Determine the [X, Y] coordinate at the center of the cell enclosing the given text.  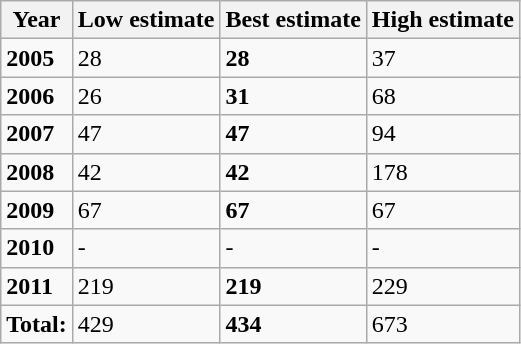
2008 [37, 172]
2010 [37, 248]
2005 [37, 58]
2009 [37, 210]
434 [293, 324]
26 [146, 96]
Total: [37, 324]
2011 [37, 286]
Year [37, 20]
37 [442, 58]
2007 [37, 134]
31 [293, 96]
Best estimate [293, 20]
68 [442, 96]
673 [442, 324]
Low estimate [146, 20]
229 [442, 286]
2006 [37, 96]
94 [442, 134]
178 [442, 172]
High estimate [442, 20]
429 [146, 324]
